For the text-containing cell, return its midpoint in [X, Y] coordinate format. 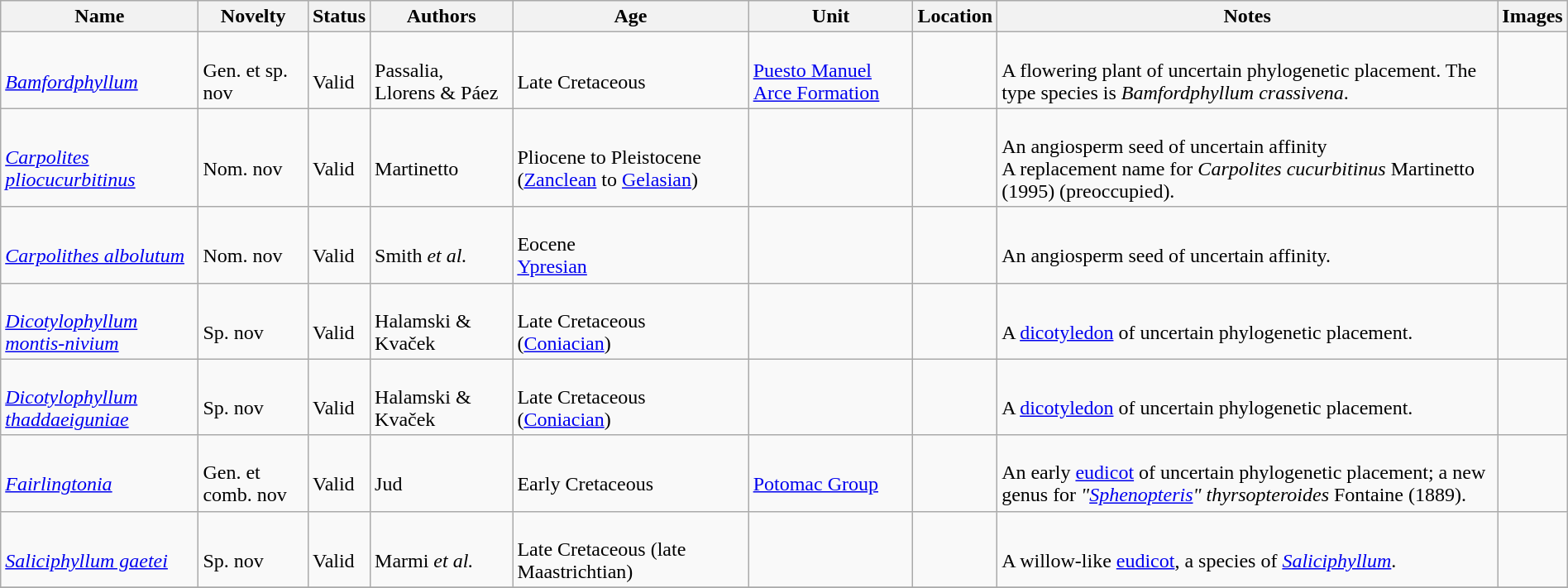
Notes [1247, 17]
An angiosperm seed of uncertain affinity A replacement name for Carpolites cucurbitinus Martinetto (1995) (preoccupied). [1247, 157]
An angiosperm seed of uncertain affinity. [1247, 245]
EoceneYpresian [630, 245]
Age [630, 17]
Late Cretaceous [630, 70]
A willow-like eudicot, a species of Saliciphyllum. [1247, 549]
Pliocene to Pleistocene (Zanclean to Gelasian) [630, 157]
Marmi et al. [442, 549]
Carpolites pliocucurbitinus [99, 157]
Dicotylophyllum thaddaeiguniae [99, 397]
Puesto Manuel Arce Formation [830, 70]
Early Cretaceous [630, 473]
Dicotylophyllum montis-nivium [99, 321]
Carpolithes albolutum [99, 245]
Name [99, 17]
Late Cretaceous (late Maastrichtian) [630, 549]
Martinetto [442, 157]
Jud [442, 473]
Authors [442, 17]
Saliciphyllum gaetei [99, 549]
Passalia, Llorens & Páez [442, 70]
Fairlingtonia [99, 473]
Gen. et sp. nov [253, 70]
Images [1532, 17]
Gen. et comb. nov [253, 473]
A flowering plant of uncertain phylogenetic placement. The type species is Bamfordphyllum crassivena. [1247, 70]
Potomac Group [830, 473]
Bamfordphyllum [99, 70]
Smith et al. [442, 245]
Location [955, 17]
An early eudicot of uncertain phylogenetic placement; a new genus for "Sphenopteris" thyrsopteroides Fontaine (1889). [1247, 473]
Status [339, 17]
Novelty [253, 17]
Unit [830, 17]
